Determine the [X, Y] coordinate at the center of the cell enclosing the given text.  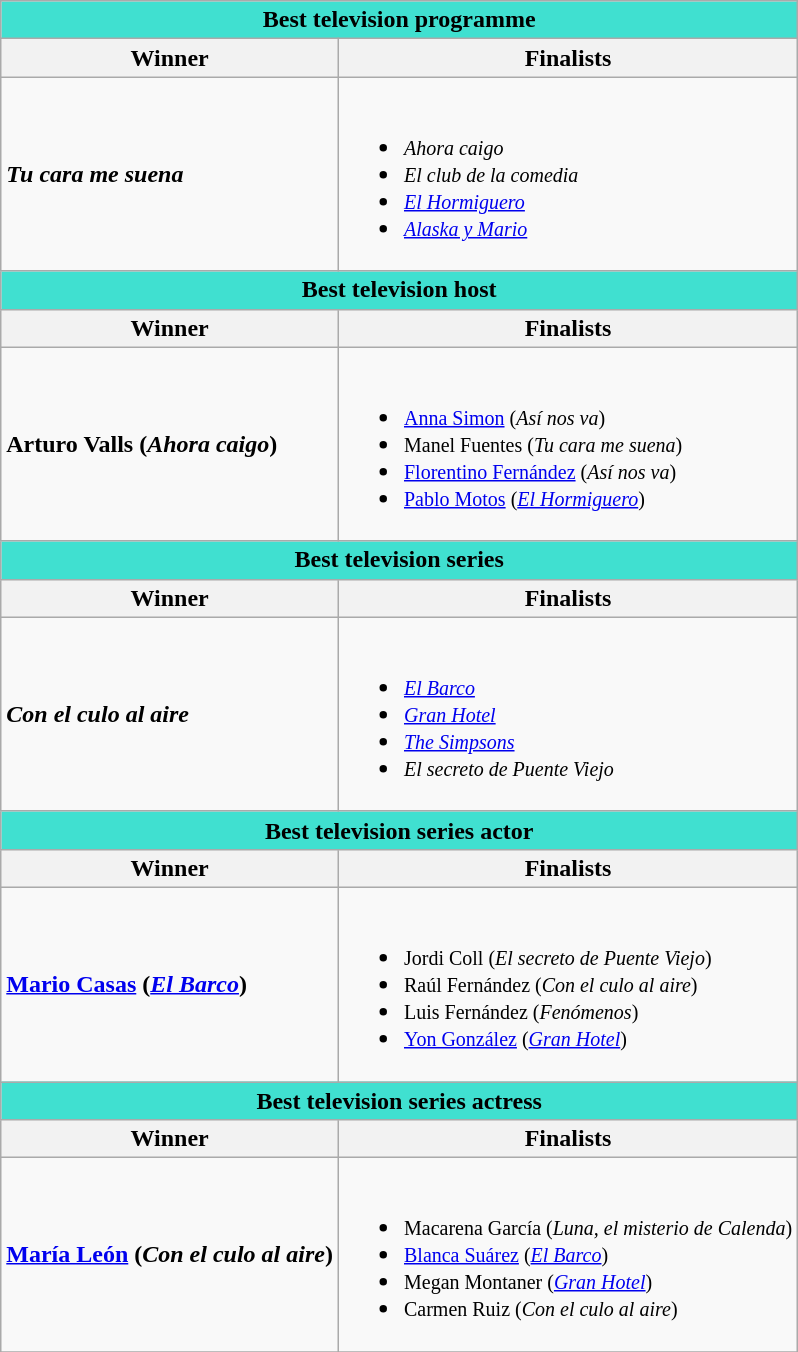
Best television series actress [400, 1101]
Best television programme [400, 20]
Arturo Valls (Ahora caigo) [170, 444]
El BarcoGran HotelThe SimpsonsEl secreto de Puente Viejo [568, 714]
María León (Con el culo al aire) [170, 1255]
Anna Simon (Así nos va)Manel Fuentes (Tu cara me suena)Florentino Fernández (Así nos va)Pablo Motos (El Hormiguero) [568, 444]
Best television series actor [400, 830]
Best television host [400, 290]
Macarena García (Luna, el misterio de Calenda)Blanca Suárez (El Barco)Megan Montaner (Gran Hotel)Carmen Ruiz (Con el culo al aire) [568, 1255]
Tu cara me suena [170, 174]
Con el culo al aire [170, 714]
Ahora caigoEl club de la comediaEl HormigueroAlaska y Mario [568, 174]
Jordi Coll (El secreto de Puente Viejo)Raúl Fernández (Con el culo al aire)Luis Fernández (Fenómenos)Yon González (Gran Hotel) [568, 984]
Best television series [400, 560]
Mario Casas (El Barco) [170, 984]
